Pinpoint the cell where the given text exists, returning its [x, y] midpoint coordinate. 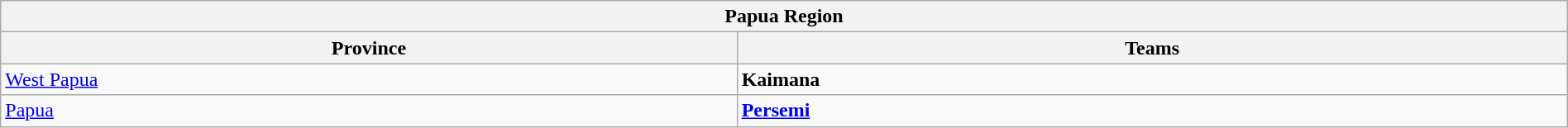
Papua [369, 111]
Kaimana [1152, 79]
West Papua [369, 79]
Province [369, 48]
Teams [1152, 48]
Papua Region [784, 17]
Persemi [1152, 111]
